Scan for the cell matching the given text and deliver its (X, Y) coordinate at center. 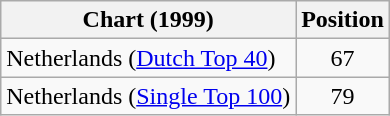
Netherlands (Single Top 100) (148, 96)
Netherlands (Dutch Top 40) (148, 58)
Chart (1999) (148, 20)
67 (343, 58)
Position (343, 20)
79 (343, 96)
